Determine the [X, Y] coordinate at the center of the cell enclosing the given text.  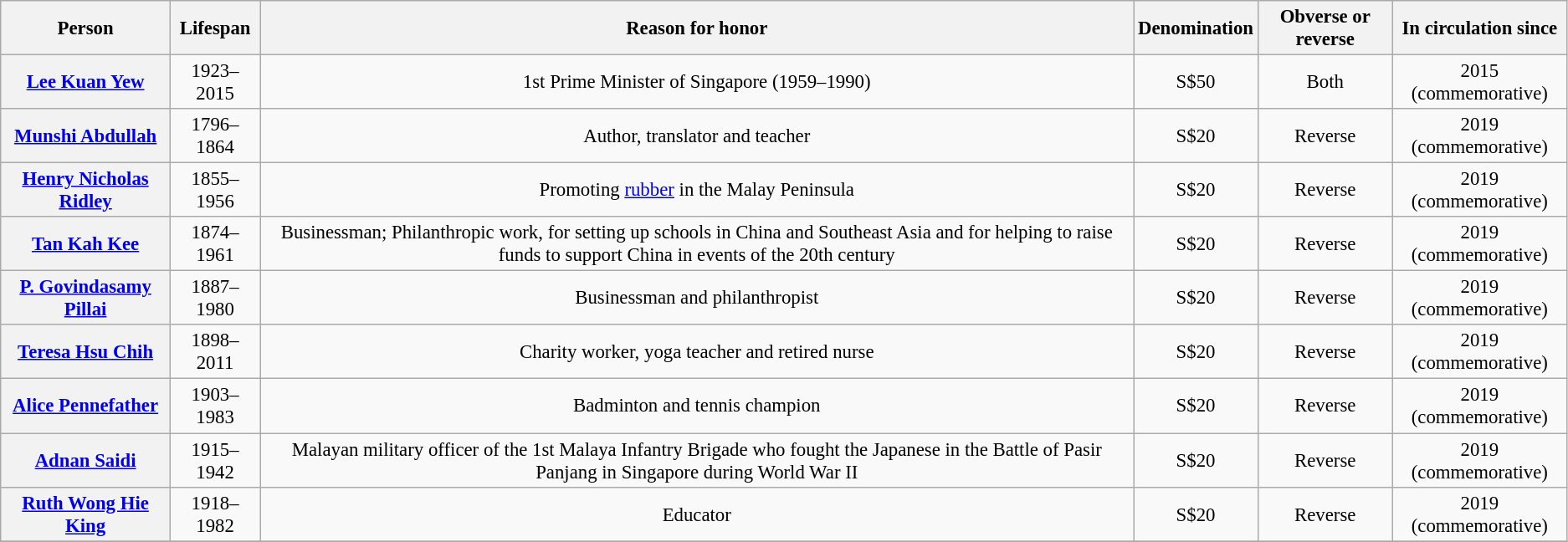
2015 (commemorative) [1479, 82]
Reason for honor [697, 28]
P. Govindasamy Pillai [85, 298]
1874–1961 [214, 244]
Henry Nicholas Ridley [85, 191]
1918–1982 [214, 514]
Obverse or reverse [1325, 28]
Educator [697, 514]
S$50 [1196, 82]
Badminton and tennis champion [697, 406]
1887–1980 [214, 298]
1903–1983 [214, 406]
Businessman and philanthropist [697, 298]
1796–1864 [214, 135]
Teresa Hsu Chih [85, 351]
1st Prime Minister of Singapore (1959–1990) [697, 82]
Malayan military officer of the 1st Malaya Infantry Brigade who fought the Japanese in the Battle of Pasir Panjang in Singapore during World War II [697, 460]
Lifespan [214, 28]
In circulation since [1479, 28]
1915–1942 [214, 460]
1898–2011 [214, 351]
Adnan Saidi [85, 460]
Denomination [1196, 28]
Alice Pennefather [85, 406]
Author, translator and teacher [697, 135]
Lee Kuan Yew [85, 82]
Person [85, 28]
Ruth Wong Hie King [85, 514]
1855–1956 [214, 191]
Promoting rubber in the Malay Peninsula [697, 191]
Both [1325, 82]
Tan Kah Kee [85, 244]
1923–2015 [214, 82]
Munshi Abdullah [85, 135]
Charity worker, yoga teacher and retired nurse [697, 351]
